Locate the cell with the specified text and output its [X, Y] center coordinate. 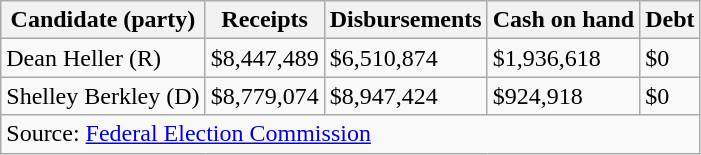
$924,918 [563, 96]
Disbursements [406, 20]
$8,779,074 [264, 96]
Shelley Berkley (D) [103, 96]
Receipts [264, 20]
$8,447,489 [264, 58]
Candidate (party) [103, 20]
$6,510,874 [406, 58]
$8,947,424 [406, 96]
Source: Federal Election Commission [350, 134]
Cash on hand [563, 20]
$1,936,618 [563, 58]
Dean Heller (R) [103, 58]
Debt [670, 20]
